Identify which cell holds the provided text, then report its [X, Y] central coordinate. 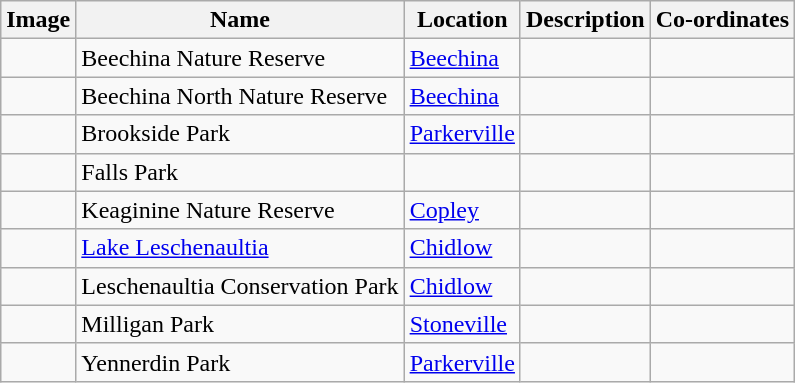
Lake Leschenaultia [240, 248]
Stoneville [462, 324]
Name [240, 20]
Brookside Park [240, 134]
Location [462, 20]
Milligan Park [240, 324]
Image [38, 20]
Description [585, 20]
Falls Park [240, 172]
Copley [462, 210]
Beechina North Nature Reserve [240, 96]
Keaginine Nature Reserve [240, 210]
Yennerdin Park [240, 362]
Leschenaultia Conservation Park [240, 286]
Beechina Nature Reserve [240, 58]
Co-ordinates [722, 20]
